Capture the cell that displays the provided text and extract its (X, Y) central coordinate. 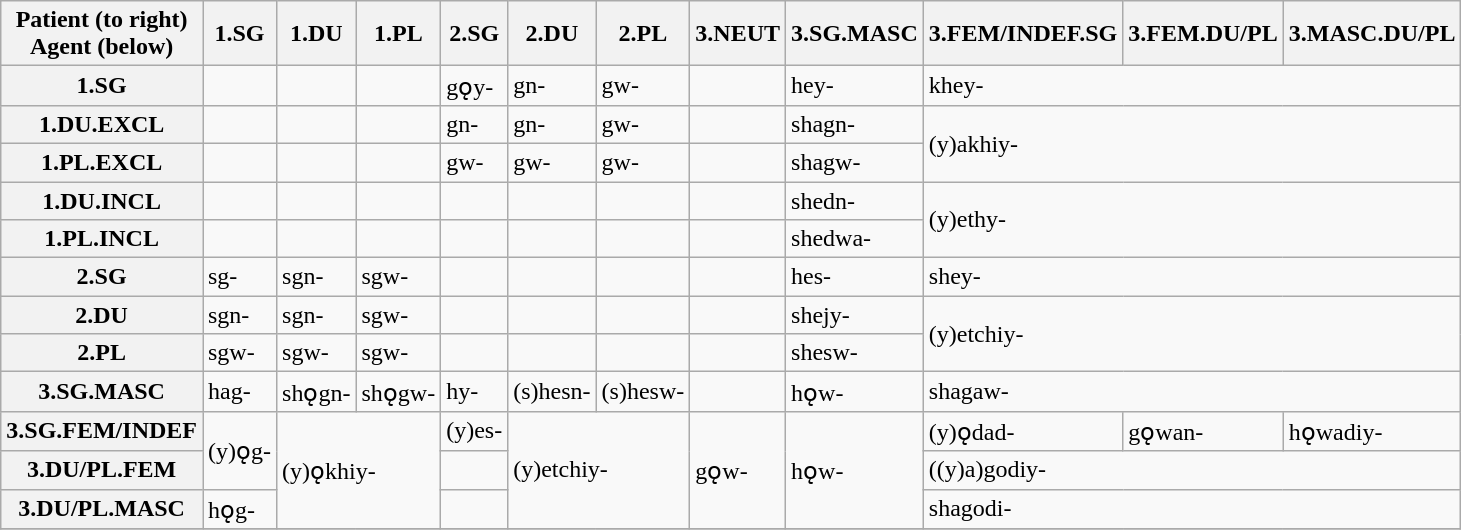
((y)a)godiy- (1192, 470)
(y)es- (474, 431)
(y)ǫg- (239, 450)
3.NEUT (738, 34)
khey- (1192, 86)
1.PL (398, 34)
3.DU/PL.FEM (102, 470)
3.FEM/INDEF.SG (1023, 34)
shǫgn- (316, 392)
shedwa- (855, 239)
shagaw- (1192, 392)
shagn- (855, 124)
(y)akhiy- (1192, 143)
gǫwan- (1203, 431)
shey- (1192, 277)
3.DU/PL.MASC (102, 509)
(s)hesn- (552, 392)
sg- (239, 277)
(s)hesw- (643, 392)
hey- (855, 86)
shagw- (855, 162)
(y)ǫdad- (1023, 431)
3.SG.FEM/INDEF (102, 431)
gǫy- (474, 86)
Patient (to right)Agent (below) (102, 34)
shesw- (855, 353)
shǫgw- (398, 392)
shedn- (855, 201)
gǫw- (738, 470)
hy- (474, 392)
(y)ǫkhiy- (359, 470)
hag- (239, 392)
1.DU.EXCL (102, 124)
1.PL.INCL (102, 239)
1.DU (316, 34)
shagodi- (1192, 509)
shejy- (855, 315)
hǫwadiy- (1372, 431)
3.MASC.DU/PL (1372, 34)
hǫg- (239, 509)
hes- (855, 277)
1.DU.INCL (102, 201)
1.PL.EXCL (102, 162)
3.FEM.DU/PL (1203, 34)
(y)ethy- (1192, 220)
